Capture the cell that displays the provided text and extract its [x, y] central coordinate. 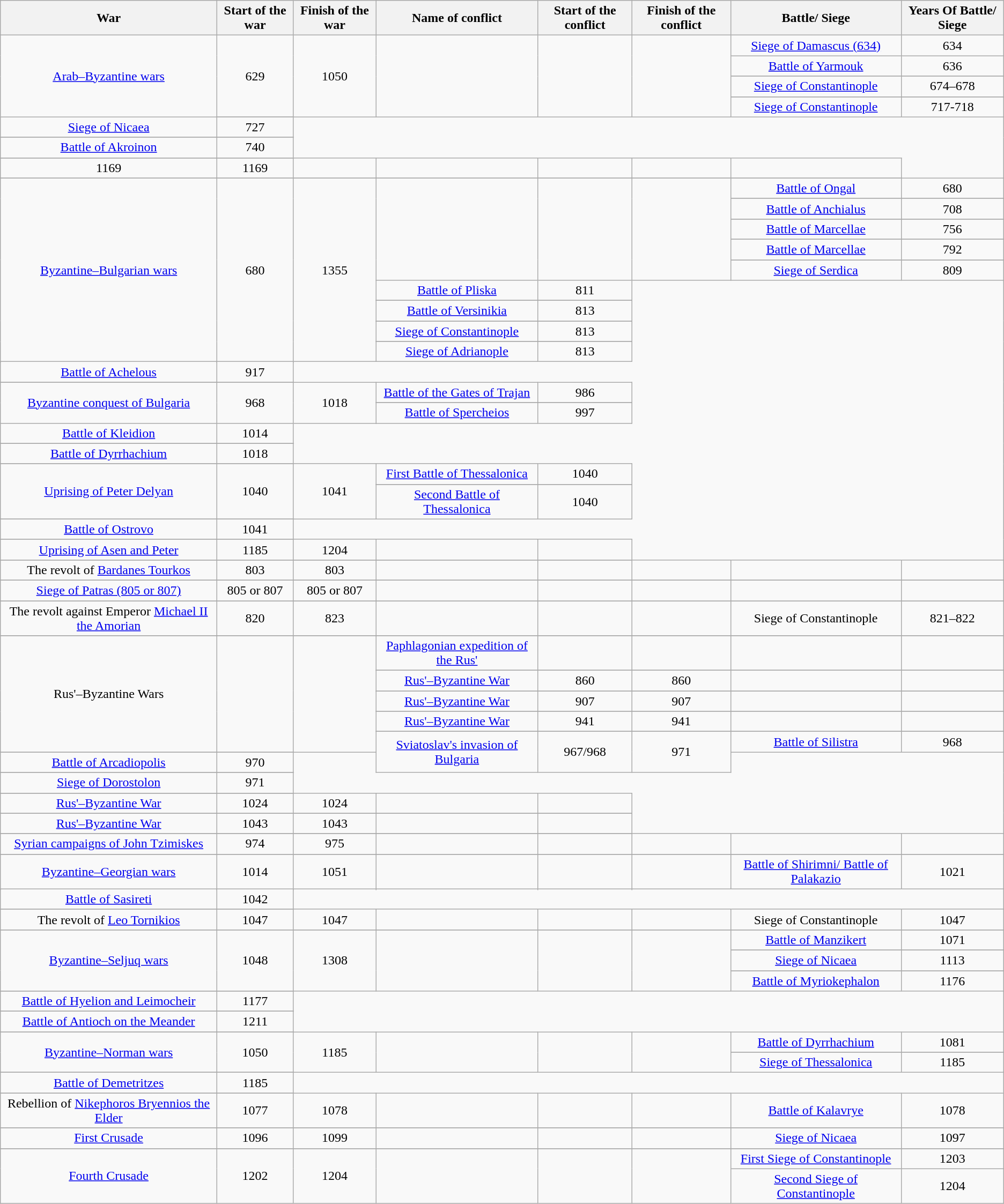
708 [953, 209]
Fourth Crusade [109, 1176]
Uprising of Peter Delyan [109, 491]
1099 [335, 1138]
Battle of Spercheios [457, 413]
Byzantine conquest of Bulgaria [109, 403]
1048 [255, 960]
Battle of Achelous [109, 372]
634 [953, 46]
Battle of Sasireti [109, 899]
Name of conflict [457, 18]
Battle of Yarmouk [816, 66]
717-718 [953, 107]
Battle of Hyelion and Leimocheir [109, 1001]
Uprising of Asen and Peter [109, 549]
Battle of Kalavrye [816, 1111]
Arab–Byzantine wars [109, 76]
First Siege of Constantinople [816, 1158]
Byzantine–Seljuq wars [109, 960]
1203 [953, 1158]
1051 [335, 872]
1042 [255, 899]
Battle of Arcadiopolis [109, 762]
823 [335, 618]
974 [255, 844]
809 [953, 270]
997 [585, 413]
967/968 [585, 752]
1355 [335, 270]
War [109, 18]
Second Battle of Thessalonica [457, 502]
Battle of Versinikia [457, 311]
Rus'–Byzantine Wars [109, 694]
1308 [335, 960]
Battle of Manzikert [816, 940]
636 [953, 66]
Siege of Thessalonica [816, 1062]
Siege of Patras (805 or 807) [109, 590]
1097 [953, 1138]
821–822 [953, 618]
Rebellion of Nikephoros Bryennios the Elder [109, 1111]
1081 [953, 1042]
756 [953, 229]
Battle of Myriokephalon [816, 980]
1202 [255, 1176]
Battle of the Gates of Trajan [457, 392]
1071 [953, 940]
Battle of Anchialus [816, 209]
917 [255, 372]
Byzantine–Georgian wars [109, 872]
Second Siege of Constantinople [816, 1186]
Battle/ Siege [816, 18]
975 [335, 844]
Siege of Dorostolon [109, 783]
986 [585, 392]
1176 [953, 980]
820 [255, 618]
1077 [255, 1111]
Battle of Ostrovo [109, 529]
Siege of Adrianople [457, 352]
Start of the conflict [585, 18]
Battle of Demetritzes [109, 1083]
Battle of Antioch on the Meander [109, 1022]
Battle of Pliska [457, 291]
The revolt against Emperor Michael II the Amorian [109, 618]
Battle of Silistra [816, 742]
970 [255, 762]
1096 [255, 1138]
811 [585, 291]
1211 [255, 1022]
1021 [953, 872]
Siege of Serdica [816, 270]
1113 [953, 960]
First Crusade [109, 1138]
Years Of Battle/ Siege [953, 18]
Battle of Akroinon [109, 147]
1177 [255, 1001]
The revolt of Bardanes Tourkos [109, 570]
Battle of Shirimni/ Battle of Palakazio [816, 872]
Siege of Damascus (634) [816, 46]
Battle of Kleidion [109, 433]
Battle of Ongal [816, 188]
Sviatoslav's invasion of Bulgaria [457, 752]
Byzantine–Norman wars [109, 1052]
674–678 [953, 86]
Syrian campaigns of John Tzimiskes [109, 844]
Byzantine–Bulgarian wars [109, 270]
Finish of the war [335, 18]
792 [953, 249]
740 [255, 147]
First Battle of Thessalonica [457, 474]
727 [255, 127]
The revolt of Leo Tornikios [109, 919]
Finish of the conflict [682, 18]
Paphlagonian expedition of the Rus' [457, 653]
Start of the war [255, 18]
629 [255, 76]
